Extract the (X, Y) coordinate from the center of the cell holding the provided text.  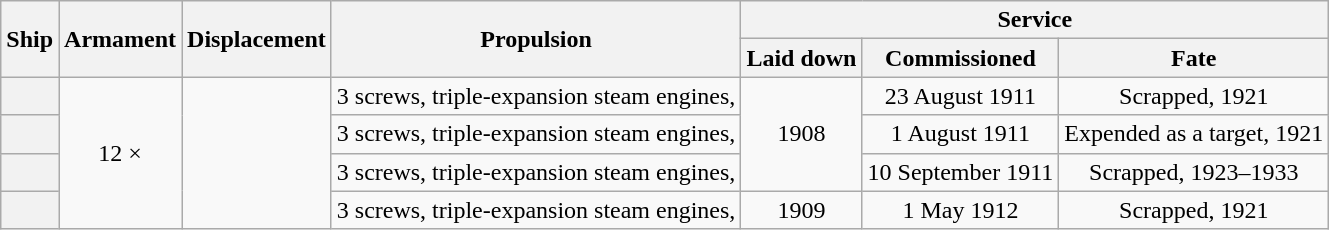
Propulsion (536, 39)
Commissioned (960, 58)
Scrapped, 1923–1933 (1194, 172)
Armament (120, 39)
1908 (802, 134)
1 May 1912 (960, 210)
10 September 1911 (960, 172)
Fate (1194, 58)
Expended as a target, 1921 (1194, 134)
Ship (30, 39)
Displacement (257, 39)
Laid down (802, 58)
Service (1035, 20)
1909 (802, 210)
23 August 1911 (960, 96)
12 × (120, 153)
1 August 1911 (960, 134)
